Search for the cell housing the specified text and yield its [X, Y] center coordinate. 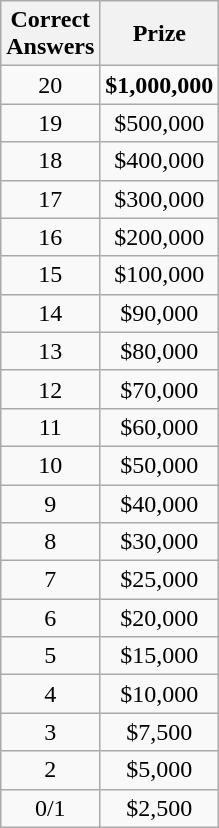
15 [50, 275]
20 [50, 85]
17 [50, 199]
$70,000 [160, 389]
$100,000 [160, 275]
6 [50, 618]
0/1 [50, 808]
$80,000 [160, 351]
8 [50, 542]
18 [50, 161]
$300,000 [160, 199]
$50,000 [160, 465]
$500,000 [160, 123]
$20,000 [160, 618]
$2,500 [160, 808]
$200,000 [160, 237]
13 [50, 351]
$40,000 [160, 503]
16 [50, 237]
$10,000 [160, 694]
9 [50, 503]
$25,000 [160, 580]
12 [50, 389]
19 [50, 123]
$60,000 [160, 427]
4 [50, 694]
$30,000 [160, 542]
$90,000 [160, 313]
$7,500 [160, 732]
10 [50, 465]
14 [50, 313]
$5,000 [160, 770]
7 [50, 580]
3 [50, 732]
5 [50, 656]
CorrectAnswers [50, 34]
2 [50, 770]
$1,000,000 [160, 85]
$400,000 [160, 161]
$15,000 [160, 656]
Prize [160, 34]
11 [50, 427]
